Scan for the cell matching the given text and deliver its [X, Y] coordinate at center. 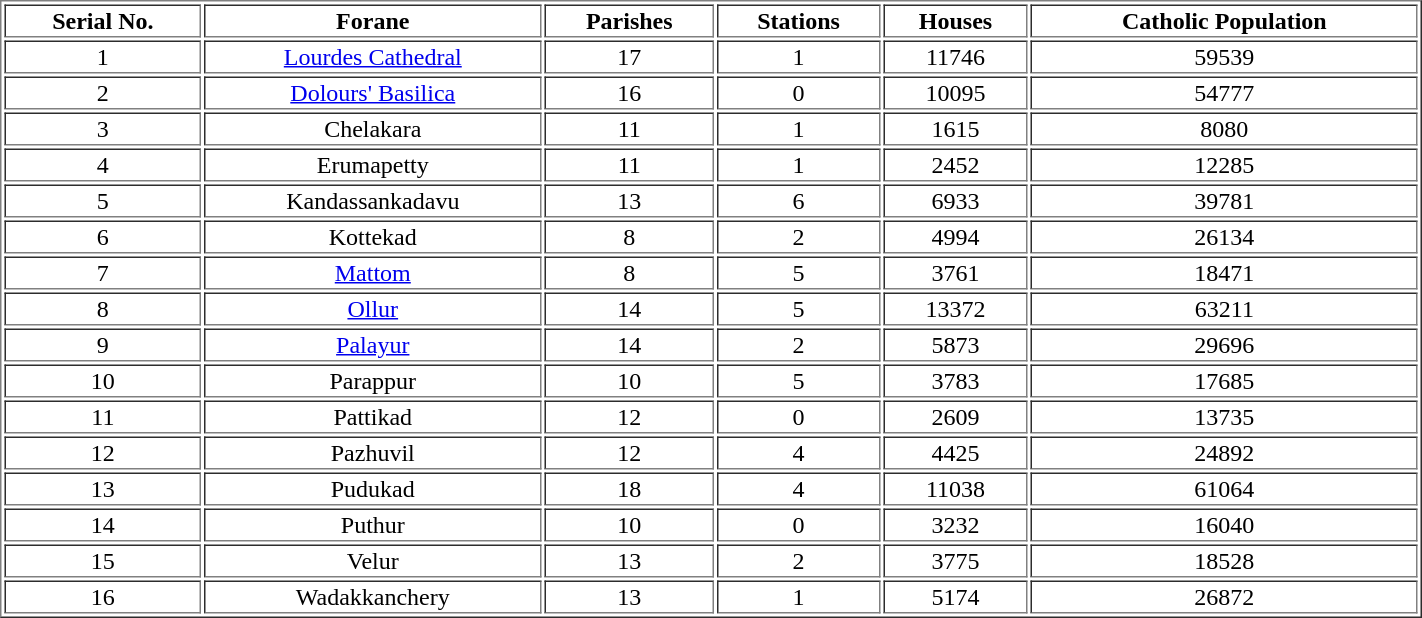
3761 [956, 272]
10095 [956, 92]
Pattikad [372, 416]
Wadakkanchery [372, 596]
11746 [956, 56]
Catholic Population [1224, 20]
12285 [1224, 164]
3232 [956, 524]
Kottekad [372, 236]
39781 [1224, 200]
Erumapetty [372, 164]
Ollur [372, 308]
63211 [1224, 308]
1615 [956, 128]
3783 [956, 380]
13735 [1224, 416]
17 [629, 56]
Serial No. [102, 20]
26872 [1224, 596]
5174 [956, 596]
Kandassankadavu [372, 200]
Parappur [372, 380]
Velur [372, 560]
4994 [956, 236]
Stations [798, 20]
Lourdes Cathedral [372, 56]
18 [629, 488]
29696 [1224, 344]
17685 [1224, 380]
Parishes [629, 20]
Dolours' Basilica [372, 92]
7 [102, 272]
18471 [1224, 272]
Palayur [372, 344]
26134 [1224, 236]
11038 [956, 488]
Mattom [372, 272]
3775 [956, 560]
54777 [1224, 92]
9 [102, 344]
Houses [956, 20]
4425 [956, 452]
61064 [1224, 488]
18528 [1224, 560]
Chelakara [372, 128]
2609 [956, 416]
59539 [1224, 56]
5873 [956, 344]
13372 [956, 308]
Forane [372, 20]
2452 [956, 164]
15 [102, 560]
24892 [1224, 452]
Puthur [372, 524]
Pazhuvil [372, 452]
Pudukad [372, 488]
8080 [1224, 128]
6933 [956, 200]
3 [102, 128]
16040 [1224, 524]
